Extract the [x, y] coordinate from the center of the cell holding the provided text.  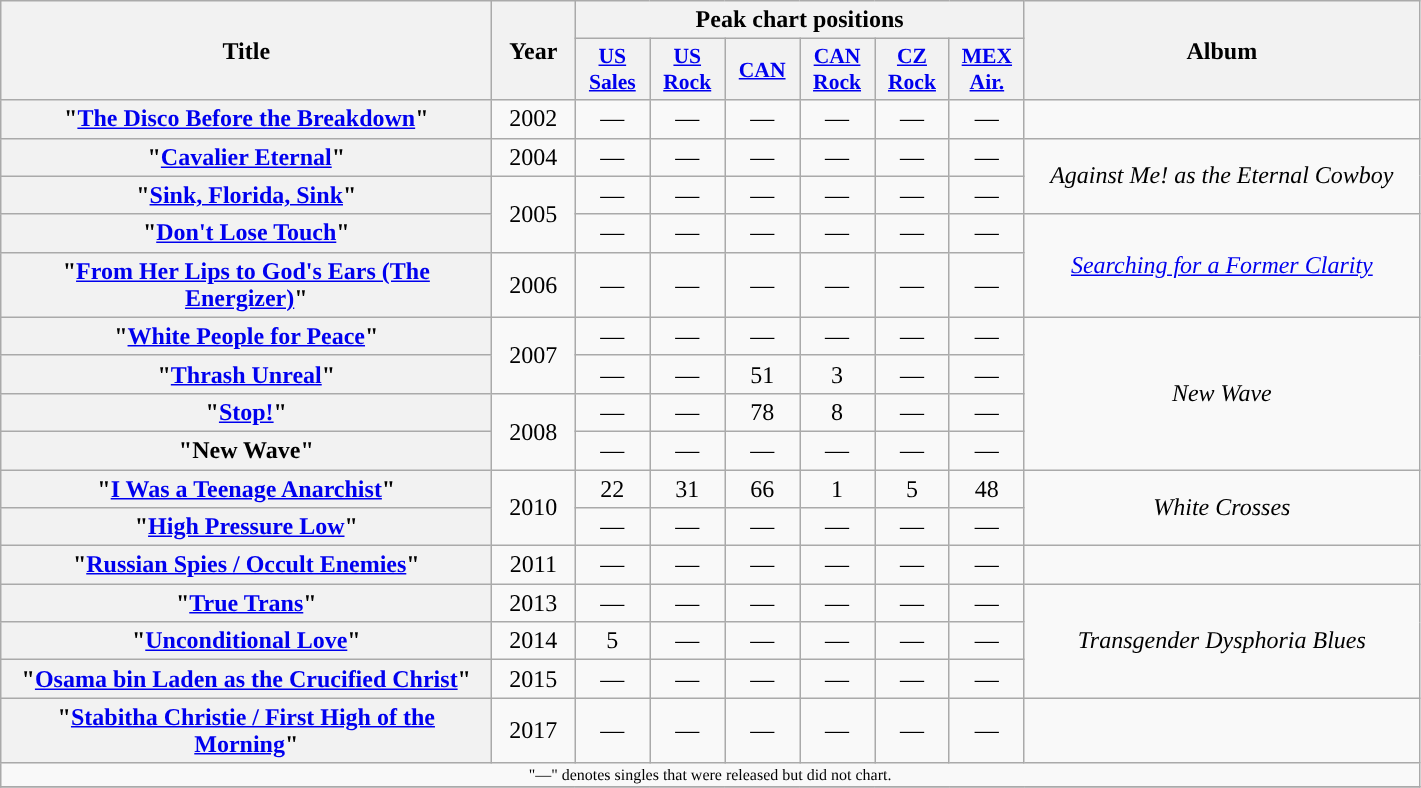
"Cavalier Eternal" [246, 157]
"Don't Lose Touch" [246, 233]
"Osama bin Laden as the Crucified Christ" [246, 679]
2011 [534, 565]
CAN [762, 70]
Transgender Dysphoria Blues [1222, 641]
"Unconditional Love" [246, 641]
2002 [534, 119]
2004 [534, 157]
1 [838, 489]
New Wave [1222, 393]
"High Pressure Low" [246, 527]
"The Disco Before the Breakdown" [246, 119]
2013 [534, 603]
"Thrash Unreal" [246, 374]
66 [762, 489]
8 [838, 412]
2010 [534, 508]
"I Was a Teenage Anarchist" [246, 489]
MEXAir. [986, 70]
2005 [534, 214]
31 [688, 489]
22 [612, 489]
2017 [534, 730]
Against Me! as the Eternal Cowboy [1222, 176]
2008 [534, 431]
USRock [688, 70]
"True Trans" [246, 603]
"Stop!" [246, 412]
Album [1222, 50]
"From Her Lips to God's Ears (The Energizer)" [246, 284]
2015 [534, 679]
CZRock [912, 70]
2006 [534, 284]
"Russian Spies / Occult Enemies" [246, 565]
Year [534, 50]
3 [838, 374]
"New Wave" [246, 450]
"Sink, Florida, Sink" [246, 195]
"White People for Peace" [246, 336]
Title [246, 50]
USSales [612, 70]
Peak chart positions [800, 20]
51 [762, 374]
Searching for a Former Clarity [1222, 266]
2014 [534, 641]
White Crosses [1222, 508]
"—" denotes singles that were released but did not chart. [710, 775]
78 [762, 412]
2007 [534, 355]
"Stabitha Christie / First High of the Morning" [246, 730]
CANRock [838, 70]
48 [986, 489]
